Locate the cell with the specified text and output its [x, y] center coordinate. 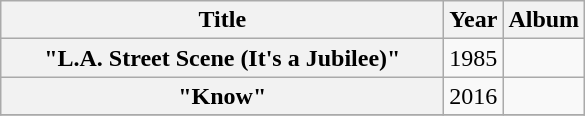
Title [222, 20]
Year [474, 20]
1985 [474, 58]
Album [544, 20]
2016 [474, 96]
"Know" [222, 96]
"L.A. Street Scene (It's a Jubilee)" [222, 58]
